Capture the cell that displays the provided text and extract its [x, y] central coordinate. 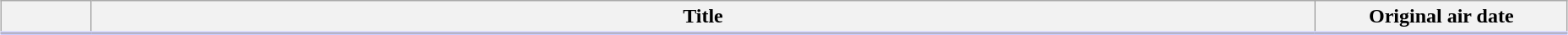
Title [703, 17]
Original air date [1441, 17]
